Locate the cell with the specified text and output its [x, y] center coordinate. 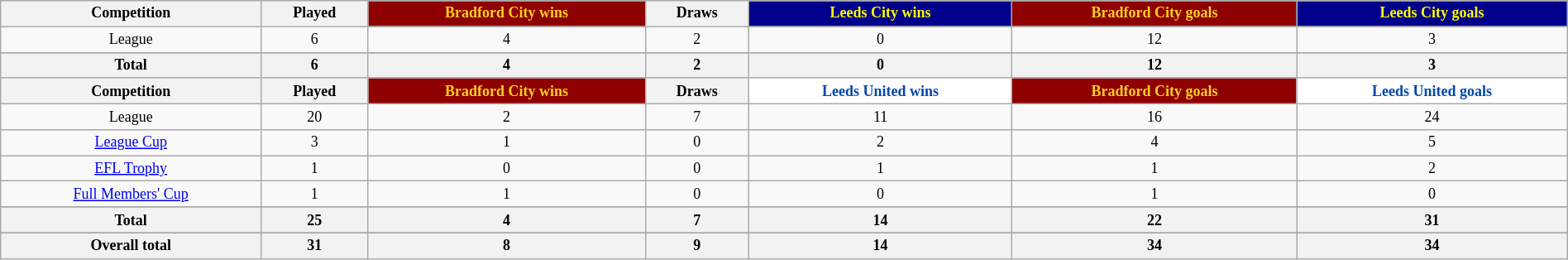
8 [507, 245]
11 [880, 116]
Leeds City wins [880, 13]
25 [314, 220]
Overall total [131, 245]
Full Members' Cup [131, 194]
5 [1432, 142]
League Cup [131, 142]
22 [1154, 220]
16 [1154, 116]
20 [314, 116]
9 [696, 245]
EFL Trophy [131, 169]
Leeds City goals [1432, 13]
24 [1432, 116]
Leeds United wins [880, 91]
Leeds United goals [1432, 91]
